Locate the cell with the specified text and output its [X, Y] center coordinate. 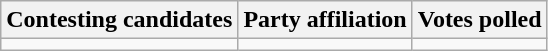
Votes polled [480, 20]
Contesting candidates [120, 20]
Party affiliation [325, 20]
